Determine the [x, y] coordinate at the center of the cell enclosing the given text.  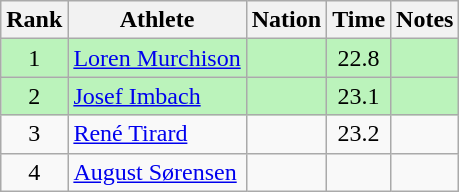
Josef Imbach [157, 96]
Rank [34, 20]
4 [34, 172]
Athlete [157, 20]
22.8 [359, 58]
23.1 [359, 96]
Time [359, 20]
René Tirard [157, 134]
Loren Murchison [157, 58]
Notes [425, 20]
August Sørensen [157, 172]
23.2 [359, 134]
2 [34, 96]
1 [34, 58]
3 [34, 134]
Nation [286, 20]
